Output the [X, Y] coordinate of the center of the cell containing the given text.  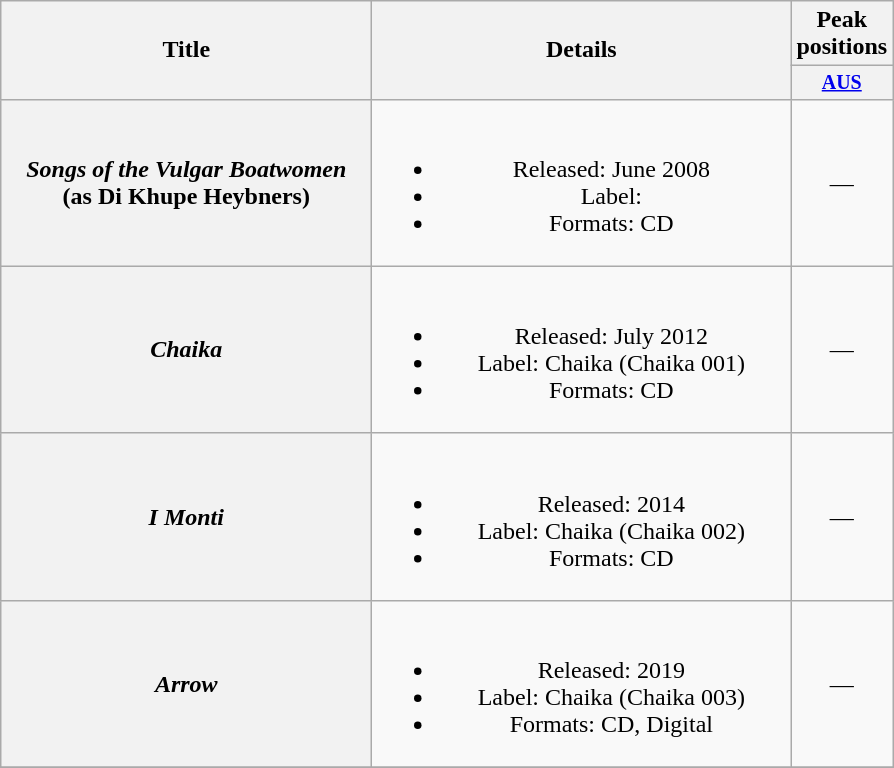
Chaika [186, 350]
AUS [842, 82]
Details [582, 50]
Arrow [186, 684]
Title [186, 50]
Released: 2019Label: Chaika (Chaika 003)Formats: CD, Digital [582, 684]
Songs of the Vulgar Boatwomen (as Di Khupe Heybners) [186, 182]
Released: June 2008Label:Formats: CD [582, 182]
Released: July 2012Label: Chaika (Chaika 001)Formats: CD [582, 350]
I Monti [186, 516]
Peak positions [842, 34]
Released: 2014Label: Chaika (Chaika 002)Formats: CD [582, 516]
